Find where the given text appears and provide that cell's center as (x, y) coordinate. 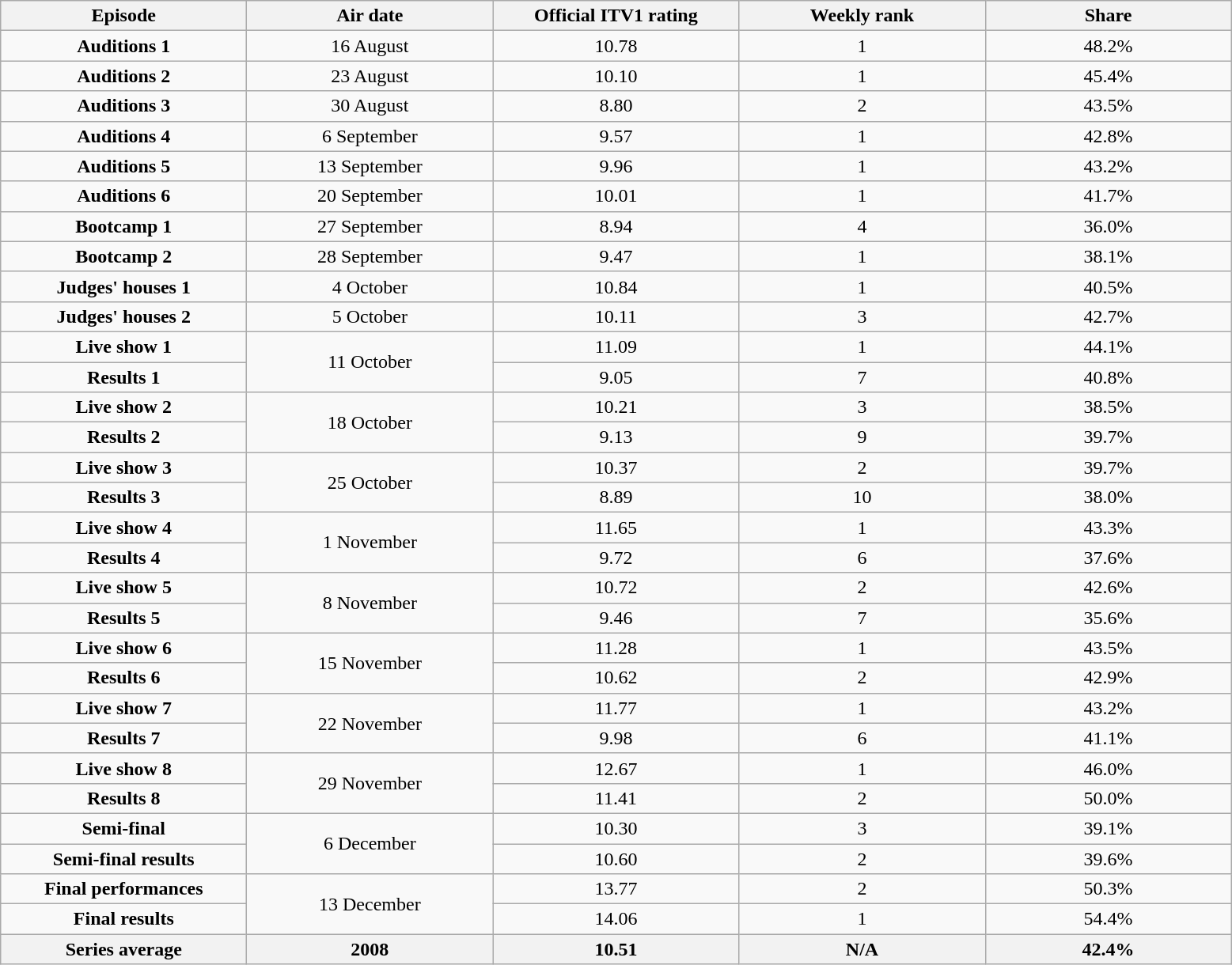
11 October (370, 361)
13 September (370, 166)
Auditions 3 (123, 106)
35.6% (1108, 618)
8.94 (616, 226)
6 September (370, 136)
9.47 (616, 256)
54.4% (1108, 919)
40.5% (1108, 286)
43.3% (1108, 528)
9.72 (616, 558)
Final performances (123, 889)
20 September (370, 196)
Bootcamp 2 (123, 256)
10.30 (616, 828)
Results 3 (123, 498)
Air date (370, 16)
Results 6 (123, 678)
10.51 (616, 949)
Auditions 4 (123, 136)
11.65 (616, 528)
9.96 (616, 166)
41.7% (1108, 196)
10.10 (616, 76)
39.1% (1108, 828)
2008 (370, 949)
23 August (370, 76)
42.8% (1108, 136)
Judges' houses 1 (123, 286)
42.9% (1108, 678)
Final results (123, 919)
27 September (370, 226)
30 August (370, 106)
10.78 (616, 46)
29 November (370, 783)
38.5% (1108, 407)
Live show 1 (123, 346)
9.05 (616, 377)
50.3% (1108, 889)
10 (862, 498)
41.1% (1108, 738)
Results 2 (123, 437)
Semi-final (123, 828)
Auditions 6 (123, 196)
Live show 6 (123, 648)
38.1% (1108, 256)
11.41 (616, 798)
42.6% (1108, 588)
Judges' houses 2 (123, 316)
Weekly rank (862, 16)
46.0% (1108, 768)
25 October (370, 482)
10.84 (616, 286)
14.06 (616, 919)
10.11 (616, 316)
48.2% (1108, 46)
5 October (370, 316)
8.80 (616, 106)
22 November (370, 723)
Episode (123, 16)
8.89 (616, 498)
36.0% (1108, 226)
Live show 3 (123, 467)
Results 8 (123, 798)
Semi-final results (123, 858)
Series average (123, 949)
9.57 (616, 136)
13.77 (616, 889)
Results 4 (123, 558)
6 December (370, 843)
45.4% (1108, 76)
11.77 (616, 708)
10.72 (616, 588)
9 (862, 437)
Auditions 5 (123, 166)
Results 5 (123, 618)
4 (862, 226)
10.37 (616, 467)
10.21 (616, 407)
Share (1108, 16)
38.0% (1108, 498)
11.28 (616, 648)
9.98 (616, 738)
10.01 (616, 196)
9.13 (616, 437)
40.8% (1108, 377)
Results 1 (123, 377)
Live show 4 (123, 528)
Live show 8 (123, 768)
Live show 5 (123, 588)
37.6% (1108, 558)
Auditions 1 (123, 46)
28 September (370, 256)
Live show 7 (123, 708)
Auditions 2 (123, 76)
8 November (370, 603)
42.7% (1108, 316)
50.0% (1108, 798)
44.1% (1108, 346)
42.4% (1108, 949)
4 October (370, 286)
16 August (370, 46)
Results 7 (123, 738)
15 November (370, 663)
Bootcamp 1 (123, 226)
Official ITV1 rating (616, 16)
10.60 (616, 858)
N/A (862, 949)
13 December (370, 904)
1 November (370, 543)
11.09 (616, 346)
12.67 (616, 768)
39.6% (1108, 858)
Live show 2 (123, 407)
9.46 (616, 618)
10.62 (616, 678)
18 October (370, 422)
